Identify which cell holds the provided text, then report its [x, y] central coordinate. 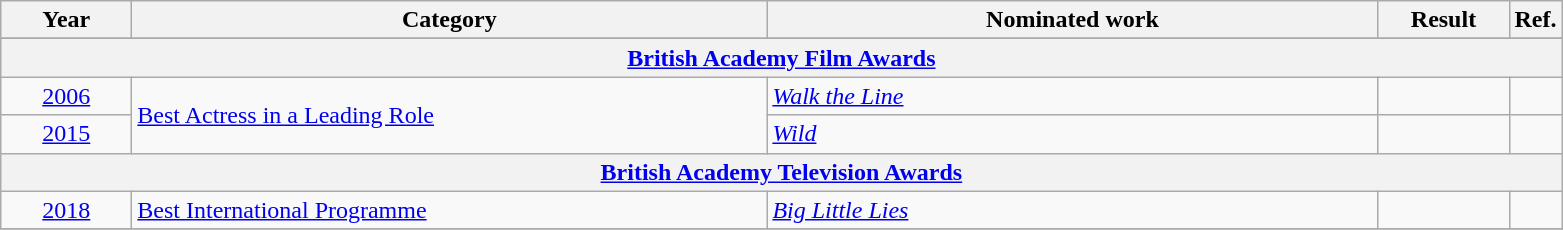
Wild [1072, 134]
British Academy Film Awards [782, 58]
Big Little Lies [1072, 210]
Result [1444, 20]
Walk the Line [1072, 96]
2006 [66, 96]
Nominated work [1072, 20]
2018 [66, 210]
Ref. [1536, 20]
Year [66, 20]
Best Actress in a Leading Role [450, 115]
2015 [66, 134]
Best International Programme [450, 210]
Category [450, 20]
British Academy Television Awards [782, 172]
